For the text-containing cell, return its midpoint in (X, Y) coordinate format. 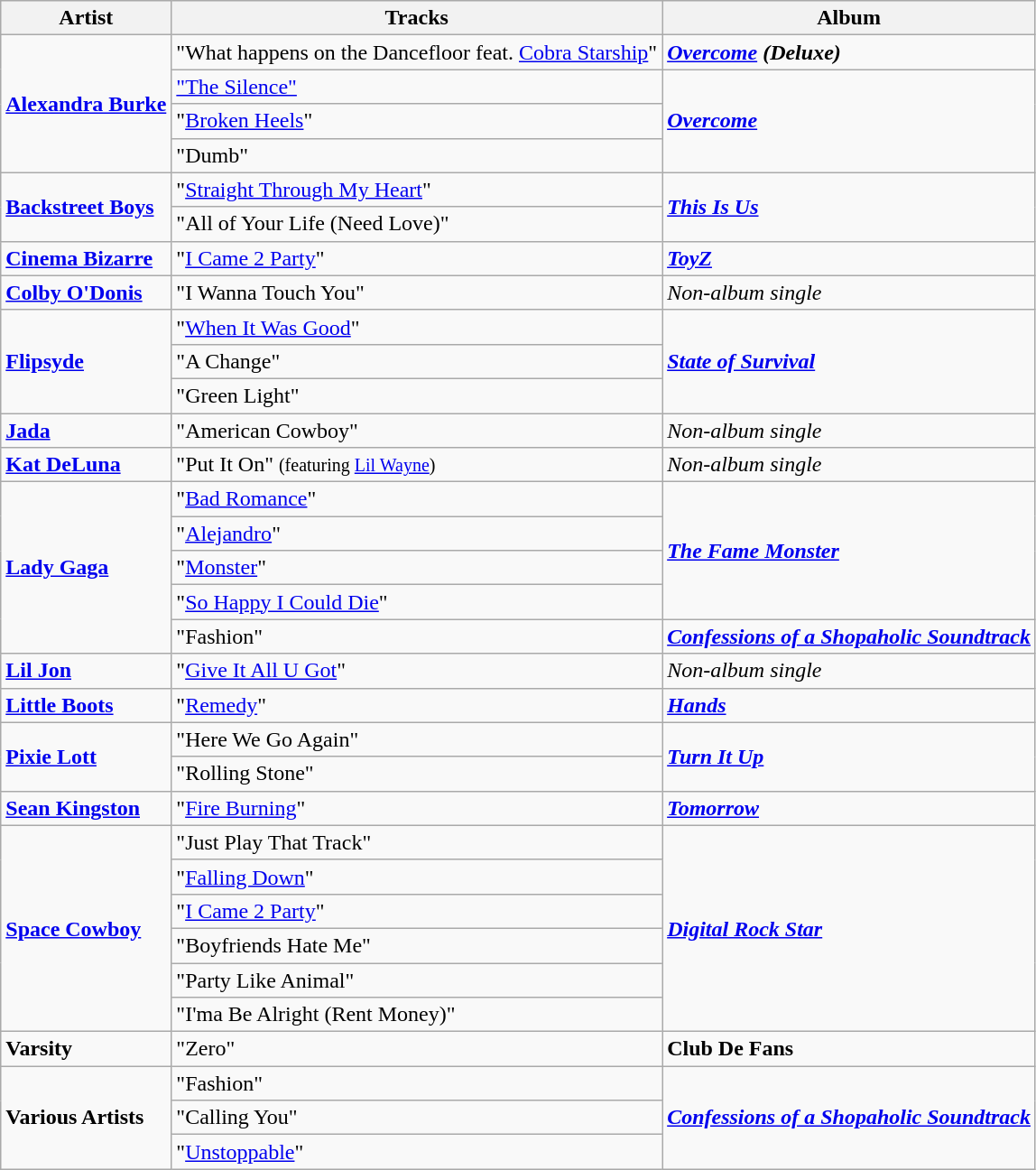
Space Cowboy (87, 928)
State of Survival (849, 361)
"Dumb" (417, 155)
"Bad Romance" (417, 499)
Sean Kingston (87, 808)
"Zero" (417, 1049)
Backstreet Boys (87, 207)
"Remedy" (417, 705)
"Monster" (417, 568)
"Just Play That Track" (417, 842)
Jada (87, 431)
"Fire Burning" (417, 808)
This Is Us (849, 207)
Tomorrow (849, 808)
"Alejandro" (417, 534)
Lil Jon (87, 671)
"So Happy I Could Die" (417, 602)
"The Silence" (417, 87)
"Give It All U Got" (417, 671)
Lady Gaga (87, 568)
Little Boots (87, 705)
Digital Rock Star (849, 928)
"A Change" (417, 361)
"Party Like Animal" (417, 980)
Cinema Bizarre (87, 258)
"Here We Go Again" (417, 739)
"When It Was Good" (417, 327)
"American Cowboy" (417, 431)
Overcome (849, 121)
"What happens on the Dancefloor feat. Cobra Starship" (417, 52)
"Green Light" (417, 395)
"Unstoppable" (417, 1152)
"Boyfriends Hate Me" (417, 945)
Pixie Lott (87, 757)
Album (849, 18)
The Fame Monster (849, 551)
Varsity (87, 1049)
Turn It Up (849, 757)
"Calling You" (417, 1118)
Tracks (417, 18)
Club De Fans (849, 1049)
"Broken Heels" (417, 121)
"I Wanna Touch You" (417, 292)
Artist (87, 18)
"All of Your Life (Need Love)" (417, 224)
Hands (849, 705)
Various Artists (87, 1118)
"Put It On" (featuring Lil Wayne) (417, 465)
Alexandra Burke (87, 104)
Flipsyde (87, 361)
"I'ma Be Alright (Rent Money)" (417, 1015)
Kat DeLuna (87, 465)
ToyZ (849, 258)
"Rolling Stone" (417, 774)
"Straight Through My Heart" (417, 190)
Colby O'Donis (87, 292)
Overcome (Deluxe) (849, 52)
"Falling Down" (417, 877)
